Determine the (X, Y) coordinate at the center of the cell enclosing the given text.  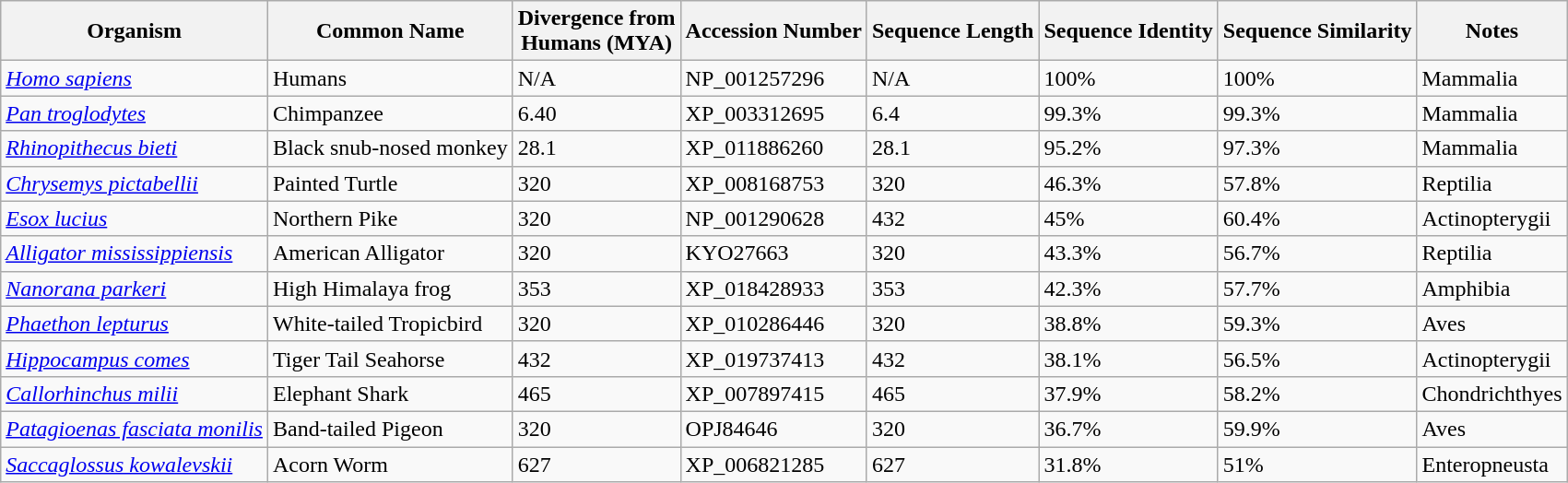
Patagioenas fasciata monilis (135, 429)
Black snub-nosed monkey (390, 148)
Sequence Similarity (1317, 31)
XP_008168753 (773, 183)
Nanorana parkeri (135, 289)
Chrysemys pictabellii (135, 183)
Rhinopithecus bieti (135, 148)
NP_001257296 (773, 78)
38.8% (1128, 324)
KYO27663 (773, 253)
Enteropneusta (1491, 464)
95.2% (1128, 148)
XP_011886260 (773, 148)
Organism (135, 31)
60.4% (1317, 218)
Alligator mississippiensis (135, 253)
Chimpanzee (390, 113)
XP_006821285 (773, 464)
Common Name (390, 31)
Chondrichthyes (1491, 394)
Divergence fromHumans (MYA) (596, 31)
High Himalaya frog (390, 289)
Callorhinchus milii (135, 394)
XP_007897415 (773, 394)
Acorn Worm (390, 464)
White-tailed Tropicbird (390, 324)
XP_003312695 (773, 113)
Accession Number (773, 31)
46.3% (1128, 183)
Painted Turtle (390, 183)
97.3% (1317, 148)
31.8% (1128, 464)
6.4 (952, 113)
38.1% (1128, 359)
56.5% (1317, 359)
Homo sapiens (135, 78)
Amphibia (1491, 289)
NP_001290628 (773, 218)
Sequence Identity (1128, 31)
6.40 (596, 113)
59.9% (1317, 429)
OPJ84646 (773, 429)
Esox lucius (135, 218)
57.7% (1317, 289)
Phaethon lepturus (135, 324)
Northern Pike (390, 218)
XP_018428933 (773, 289)
57.8% (1317, 183)
37.9% (1128, 394)
Saccaglossus kowalevskii (135, 464)
Pan troglodytes (135, 113)
Sequence Length (952, 31)
Humans (390, 78)
Band-tailed Pigeon (390, 429)
45% (1128, 218)
59.3% (1317, 324)
58.2% (1317, 394)
American Alligator (390, 253)
XP_010286446 (773, 324)
XP_019737413 (773, 359)
Hippocampus comes (135, 359)
42.3% (1128, 289)
36.7% (1128, 429)
51% (1317, 464)
56.7% (1317, 253)
43.3% (1128, 253)
Notes (1491, 31)
Tiger Tail Seahorse (390, 359)
Elephant Shark (390, 394)
